Extract the [x, y] coordinate from the center of the cell holding the provided text.  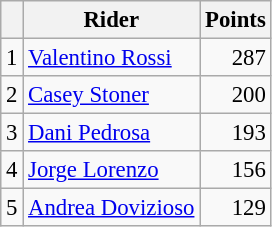
129 [236, 208]
4 [12, 170]
Casey Stoner [112, 95]
Jorge Lorenzo [112, 170]
Andrea Dovizioso [112, 208]
5 [12, 208]
Dani Pedrosa [112, 133]
2 [12, 95]
200 [236, 95]
1 [12, 58]
3 [12, 133]
Rider [112, 20]
156 [236, 170]
Points [236, 20]
Valentino Rossi [112, 58]
287 [236, 58]
193 [236, 133]
